Output the [x, y] coordinate of the center of the cell containing the given text.  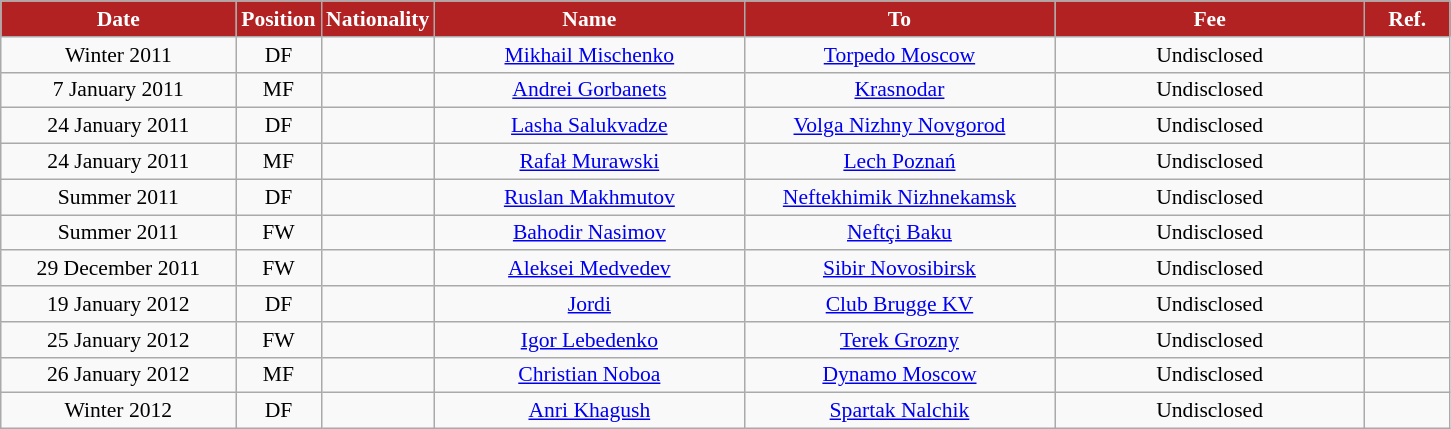
Ruslan Makhmutov [589, 197]
Fee [1210, 19]
25 January 2012 [118, 340]
Rafał Murawski [589, 162]
Position [278, 19]
Dynamo Moscow [899, 375]
Igor Lebedenko [589, 340]
Nationality [378, 19]
Torpedo Moscow [899, 55]
7 January 2011 [118, 90]
Terek Grozny [899, 340]
Sibir Novosibirsk [899, 269]
Name [589, 19]
Krasnodar [899, 90]
29 December 2011 [118, 269]
Winter 2011 [118, 55]
Jordi [589, 304]
Club Brugge KV [899, 304]
Volga Nizhny Novgorod [899, 126]
Andrei Gorbanets [589, 90]
Neftçi Baku [899, 233]
Date [118, 19]
Christian Noboa [589, 375]
Anri Khagush [589, 411]
Lech Poznań [899, 162]
Winter 2012 [118, 411]
Mikhail Mischenko [589, 55]
Spartak Nalchik [899, 411]
19 January 2012 [118, 304]
Neftekhimik Nizhnekamsk [899, 197]
Lasha Salukvadze [589, 126]
Bahodir Nasimov [589, 233]
Aleksei Medvedev [589, 269]
Ref. [1408, 19]
26 January 2012 [118, 375]
To [899, 19]
